Return [x, y] of the center of cell containing provided text 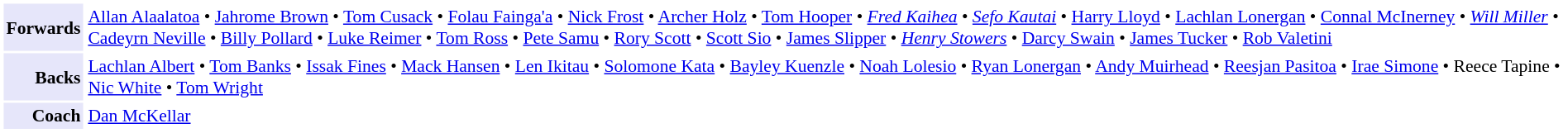
Dan McKellar [825, 116]
Coach [43, 116]
Backs [43, 76]
Forwards [43, 26]
